Scan for the cell matching the given text and deliver its [X, Y] coordinate at center. 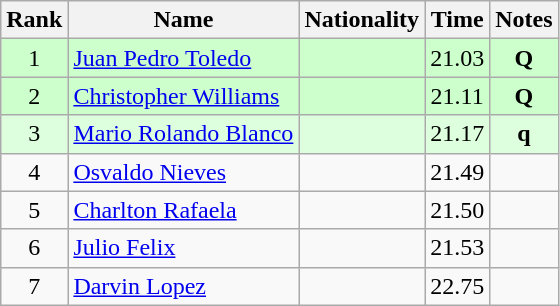
4 [34, 172]
3 [34, 134]
Notes [524, 20]
21.11 [458, 96]
Darvin Lopez [184, 286]
Juan Pedro Toledo [184, 58]
21.53 [458, 248]
21.50 [458, 210]
Name [184, 20]
21.17 [458, 134]
21.03 [458, 58]
Rank [34, 20]
q [524, 134]
Charlton Rafaela [184, 210]
6 [34, 248]
Mario Rolando Blanco [184, 134]
1 [34, 58]
Time [458, 20]
2 [34, 96]
Nationality [362, 20]
Christopher Williams [184, 96]
21.49 [458, 172]
7 [34, 286]
Osvaldo Nieves [184, 172]
Julio Felix [184, 248]
22.75 [458, 286]
5 [34, 210]
